Locate the cell with the specified text and output its [x, y] center coordinate. 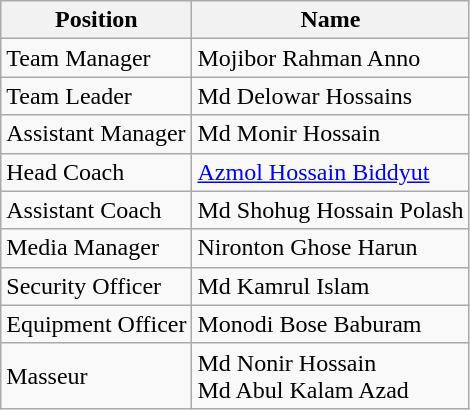
Azmol Hossain Biddyut [330, 172]
Masseur [96, 376]
Equipment Officer [96, 324]
Monodi Bose Baburam [330, 324]
Assistant Manager [96, 134]
Md Kamrul Islam [330, 286]
Position [96, 20]
Media Manager [96, 248]
Md Monir Hossain [330, 134]
Security Officer [96, 286]
Md Shohug Hossain Polash [330, 210]
Assistant Coach [96, 210]
Team Manager [96, 58]
Mojibor Rahman Anno [330, 58]
Head Coach [96, 172]
Name [330, 20]
Nironton Ghose Harun [330, 248]
Md Delowar Hossains [330, 96]
Md Nonir Hossain Md Abul Kalam Azad [330, 376]
Team Leader [96, 96]
